Output the [X, Y] coordinate of the center of the cell containing the given text.  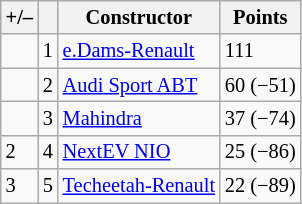
25 (−86) [260, 152]
37 (−74) [260, 118]
Points [260, 17]
Mahindra [139, 118]
1 [48, 51]
4 [48, 152]
60 (−51) [260, 85]
5 [48, 186]
+/– [20, 17]
Techeetah-Renault [139, 186]
22 (−89) [260, 186]
NextEV NIO [139, 152]
Audi Sport ABT [139, 85]
111 [260, 51]
Constructor [139, 17]
e.Dams-Renault [139, 51]
